Return [x, y] of the center of cell containing provided text 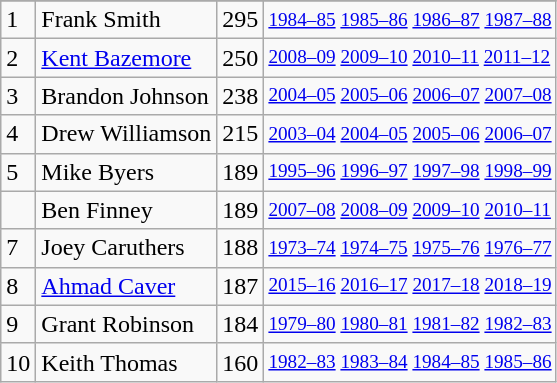
9 [18, 324]
2007–08 2008–09 2009–10 2010–11 [410, 210]
4 [18, 134]
Keith Thomas [126, 362]
Ahmad Caver [126, 286]
215 [240, 134]
Joey Caruthers [126, 248]
1984–85 1985–86 1986–87 1987–88 [410, 20]
1 [18, 20]
Grant Robinson [126, 324]
2004–05 2005–06 2006–07 2007–08 [410, 96]
1995–96 1996–97 1997–98 1998–99 [410, 172]
250 [240, 58]
188 [240, 248]
1979–80 1980–81 1981–82 1982–83 [410, 324]
2003–04 2004–05 2005–06 2006–07 [410, 134]
7 [18, 248]
Mike Byers [126, 172]
184 [240, 324]
Drew Williamson [126, 134]
Kent Bazemore [126, 58]
2008–09 2009–10 2010–11 2011–12 [410, 58]
160 [240, 362]
2 [18, 58]
Frank Smith [126, 20]
Ben Finney [126, 210]
10 [18, 362]
1982–83 1983–84 1984–85 1985–86 [410, 362]
1973–74 1974–75 1975–76 1976–77 [410, 248]
Brandon Johnson [126, 96]
2015–16 2016–17 2017–18 2018–19 [410, 286]
3 [18, 96]
238 [240, 96]
295 [240, 20]
5 [18, 172]
8 [18, 286]
187 [240, 286]
